Provide the [x, y] coordinate of the cell's center where the given text is located.  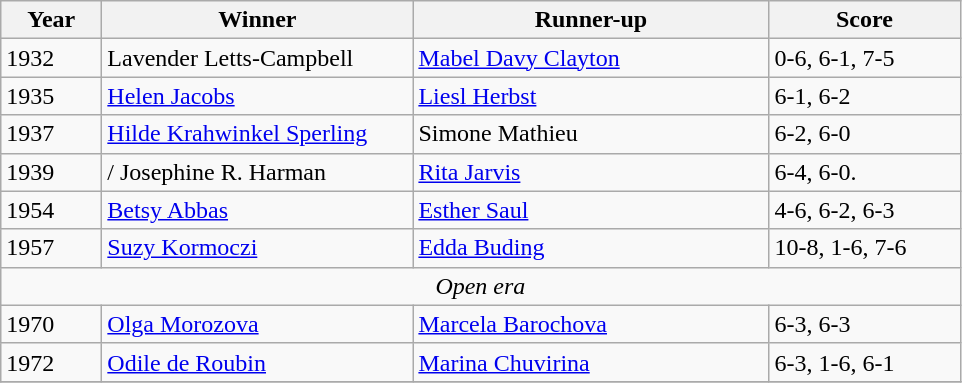
Odile de Roubin [258, 362]
Winner [258, 20]
Olga Morozova [258, 324]
Hilde Krahwinkel Sperling [258, 134]
Helen Jacobs [258, 96]
Betsy Abbas [258, 210]
1939 [52, 172]
4-6, 6-2, 6-3 [864, 210]
6-4, 6-0. [864, 172]
1932 [52, 58]
1937 [52, 134]
Runner-up [591, 20]
6-3, 6-3 [864, 324]
Open era [480, 286]
Mabel Davy Clayton [591, 58]
/ Josephine R. Harman [258, 172]
1954 [52, 210]
Year [52, 20]
Rita Jarvis [591, 172]
10-8, 1-6, 7-6 [864, 248]
Esther Saul [591, 210]
6-3, 1-6, 6-1 [864, 362]
Simone Mathieu [591, 134]
1957 [52, 248]
Suzy Kormoczi [258, 248]
Marcela Barochova [591, 324]
Score [864, 20]
0-6, 6-1, 7-5 [864, 58]
6-1, 6-2 [864, 96]
Marina Chuvirina [591, 362]
Edda Buding [591, 248]
Lavender Letts-Campbell [258, 58]
1972 [52, 362]
1935 [52, 96]
6-2, 6-0 [864, 134]
1970 [52, 324]
Liesl Herbst [591, 96]
